Locate the cell with the specified text and output its [X, Y] center coordinate. 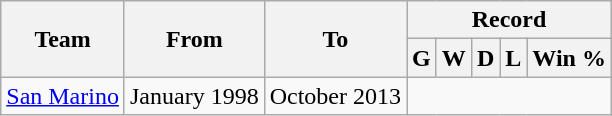
January 1998 [194, 96]
To [335, 39]
G [422, 58]
Record [510, 20]
W [454, 58]
Win % [570, 58]
Team [63, 39]
D [485, 58]
San Marino [63, 96]
October 2013 [335, 96]
From [194, 39]
L [514, 58]
